Return (x, y) of the center of cell containing provided text 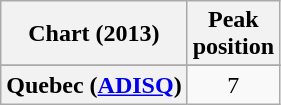
Peakposition (233, 34)
Quebec (ADISQ) (94, 85)
7 (233, 85)
Chart (2013) (94, 34)
